Provide the [X, Y] coordinate of the cell's center where the given text is located.  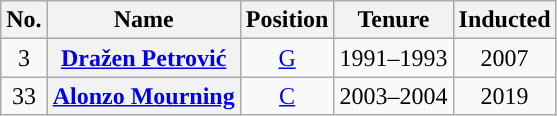
33 [24, 96]
Position [287, 20]
3 [24, 58]
Dražen Petrović [144, 58]
G [287, 58]
1991–1993 [394, 58]
2007 [504, 58]
Name [144, 20]
No. [24, 20]
Alonzo Mourning [144, 96]
Tenure [394, 20]
2019 [504, 96]
C [287, 96]
2003–2004 [394, 96]
Inducted [504, 20]
